Extract the (x, y) coordinate from the center of the cell holding the provided text.  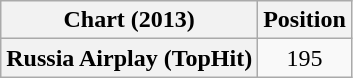
Chart (2013) (130, 20)
Russia Airplay (TopHit) (130, 58)
Position (305, 20)
195 (305, 58)
